Identify which cell holds the provided text, then report its (x, y) central coordinate. 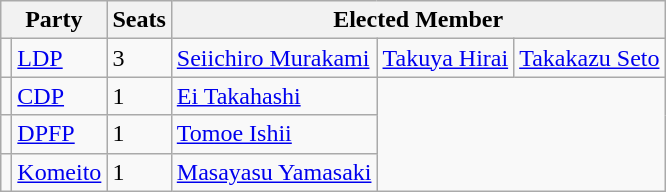
Masayasu Yamasaki (274, 172)
Seats (139, 20)
Takakazu Seto (590, 58)
CDP (60, 96)
LDP (60, 58)
Elected Member (418, 20)
Party (54, 20)
3 (139, 58)
Komeito (60, 172)
Ei Takahashi (274, 96)
Tomoe Ishii (274, 134)
Seiichiro Murakami (274, 58)
DPFP (60, 134)
Takuya Hirai (446, 58)
